Search for the cell housing the specified text and yield its [X, Y] center coordinate. 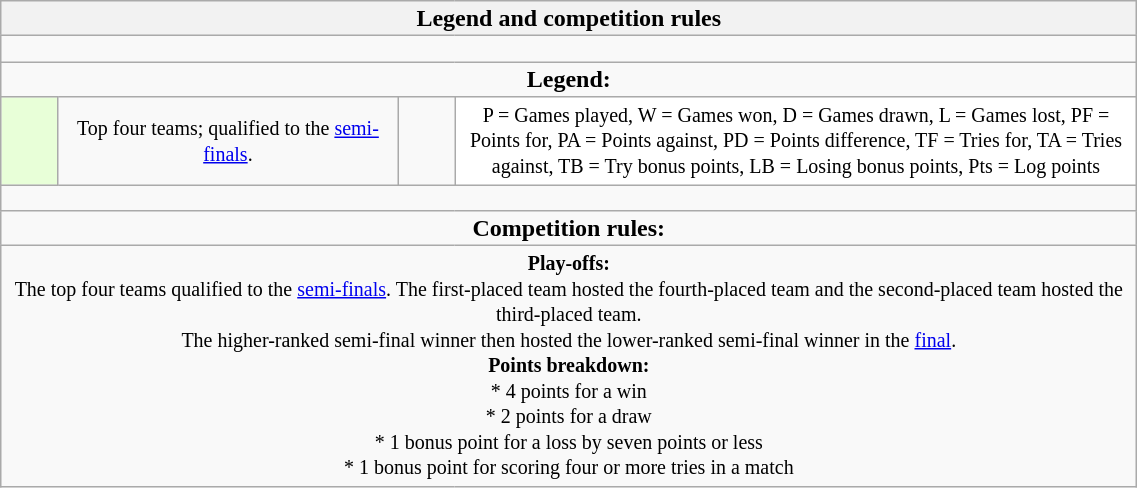
Competition rules: [569, 228]
Legend and competition rules [569, 18]
Legend: [569, 80]
Top four teams; qualified to the semi-finals. [228, 141]
